Detect which cell encompasses the target text, then output its (x, y) center coordinate. 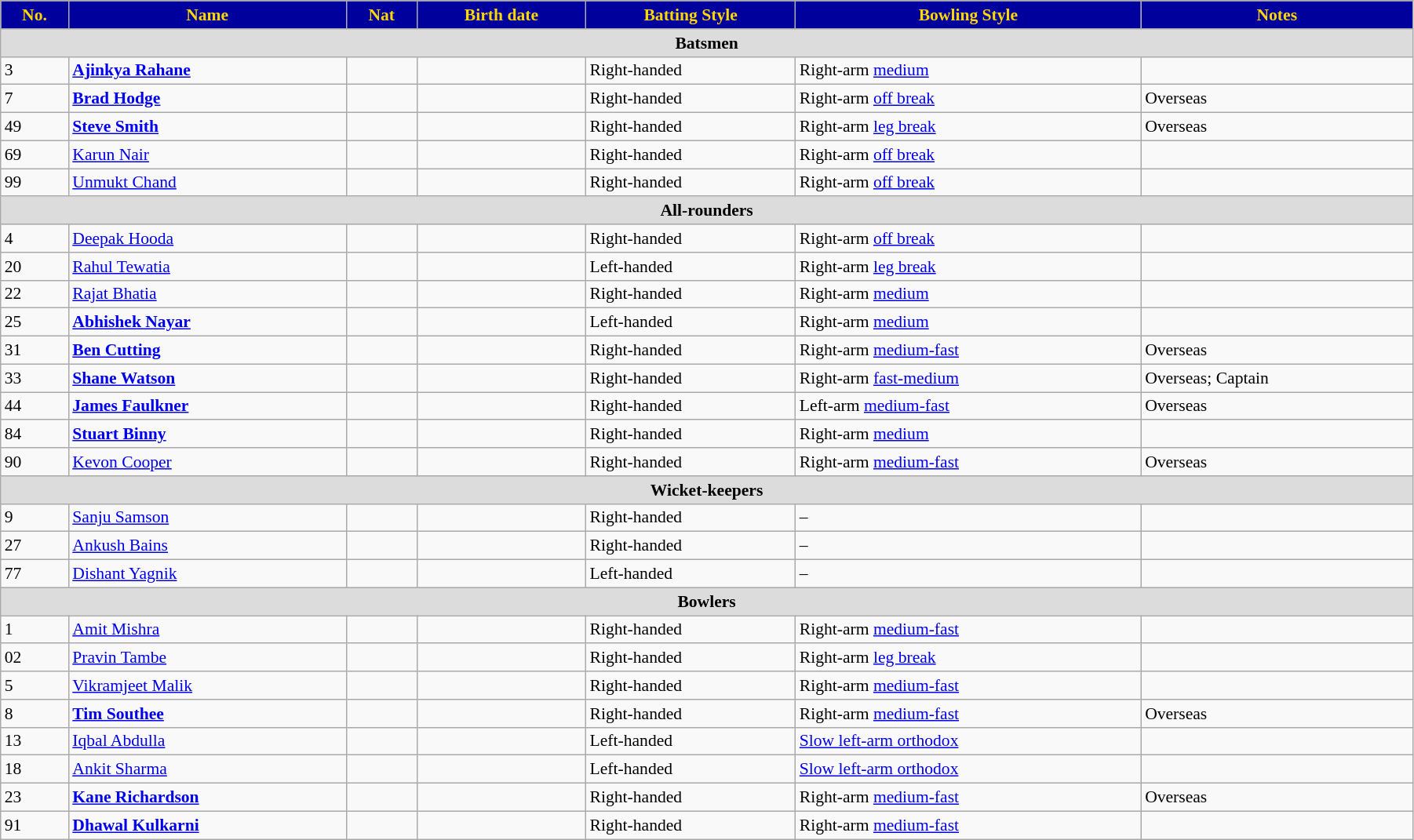
Iqbal Abdulla (207, 741)
Rajat Bhatia (207, 294)
Notes (1277, 15)
31 (35, 351)
No. (35, 15)
Name (207, 15)
Kevon Cooper (207, 462)
Dishant Yagnik (207, 574)
7 (35, 99)
Sanju Samson (207, 518)
9 (35, 518)
90 (35, 462)
Pravin Tambe (207, 658)
Unmukt Chand (207, 183)
Ankit Sharma (207, 769)
Steve Smith (207, 127)
1 (35, 630)
44 (35, 406)
Bowlers (707, 602)
Tim Southee (207, 714)
13 (35, 741)
Overseas; Captain (1277, 378)
Shane Watson (207, 378)
3 (35, 71)
5 (35, 685)
Dhawal Kulkarni (207, 825)
Vikramjeet Malik (207, 685)
Ajinkya Rahane (207, 71)
23 (35, 798)
James Faulkner (207, 406)
91 (35, 825)
Batting Style (691, 15)
4 (35, 238)
Batsmen (707, 43)
Nat (381, 15)
Rahul Tewatia (207, 267)
Stuart Binny (207, 435)
Brad Hodge (207, 99)
18 (35, 769)
Birth date (501, 15)
Ben Cutting (207, 351)
Kane Richardson (207, 798)
99 (35, 183)
Bowling Style (968, 15)
77 (35, 574)
22 (35, 294)
Karun Nair (207, 155)
33 (35, 378)
Deepak Hooda (207, 238)
Abhishek Nayar (207, 322)
Right-arm fast-medium (968, 378)
Wicket-keepers (707, 490)
All-rounders (707, 211)
49 (35, 127)
02 (35, 658)
Ankush Bains (207, 546)
20 (35, 267)
84 (35, 435)
27 (35, 546)
8 (35, 714)
69 (35, 155)
Amit Mishra (207, 630)
Left-arm medium-fast (968, 406)
25 (35, 322)
